Determine the [x, y] coordinate at the center of the cell enclosing the given text.  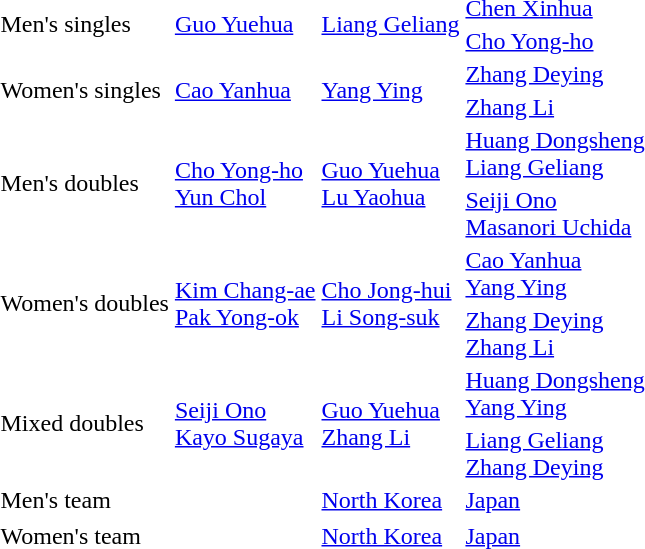
Seiji Ono Kayo Sugaya [245, 424]
Cao Yanhua [245, 90]
Guo Yuehua Zhang Li [390, 424]
Cho Yong-ho Yun Chol [245, 184]
Guo Yuehua Lu Yaohua [390, 184]
Yang Ying [390, 90]
Cho Jong-hui Li Song-suk [390, 304]
North Korea [390, 500]
Kim Chang-ae Pak Yong-ok [245, 304]
